Identify which cell holds the provided text, then report its [x, y] central coordinate. 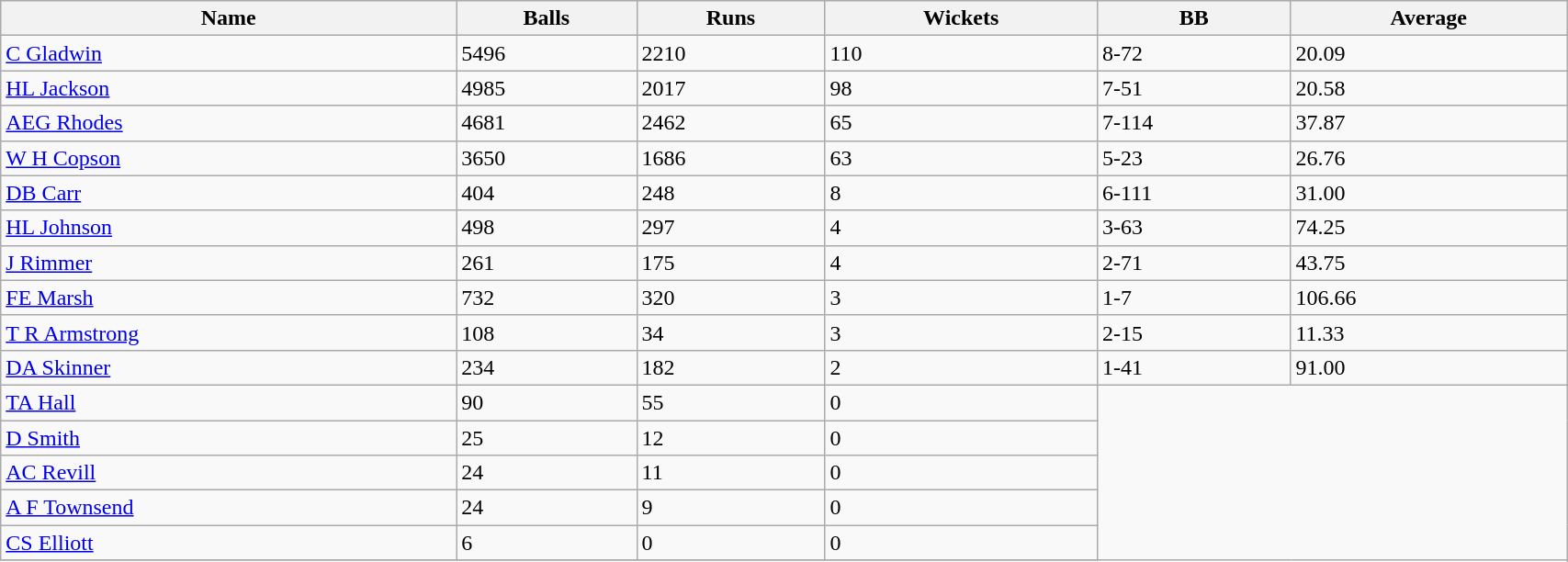
Balls [547, 18]
11 [731, 473]
498 [547, 228]
AC Revill [229, 473]
108 [547, 332]
43.75 [1429, 263]
74.25 [1429, 228]
6 [547, 543]
8-72 [1193, 53]
D Smith [229, 438]
732 [547, 298]
297 [731, 228]
7-114 [1193, 123]
248 [731, 193]
261 [547, 263]
6-111 [1193, 193]
34 [731, 332]
CS Elliott [229, 543]
9 [731, 508]
HL Jackson [229, 88]
2-15 [1193, 332]
55 [731, 402]
HL Johnson [229, 228]
90 [547, 402]
1-7 [1193, 298]
106.66 [1429, 298]
234 [547, 367]
12 [731, 438]
5496 [547, 53]
AEG Rhodes [229, 123]
26.76 [1429, 158]
110 [961, 53]
TA Hall [229, 402]
31.00 [1429, 193]
FE Marsh [229, 298]
175 [731, 263]
91.00 [1429, 367]
4985 [547, 88]
Runs [731, 18]
320 [731, 298]
Wickets [961, 18]
182 [731, 367]
98 [961, 88]
11.33 [1429, 332]
J Rimmer [229, 263]
2210 [731, 53]
37.87 [1429, 123]
8 [961, 193]
2462 [731, 123]
7-51 [1193, 88]
20.09 [1429, 53]
BB [1193, 18]
1-41 [1193, 367]
Name [229, 18]
W H Copson [229, 158]
63 [961, 158]
4681 [547, 123]
2017 [731, 88]
25 [547, 438]
T R Armstrong [229, 332]
DB Carr [229, 193]
Average [1429, 18]
20.58 [1429, 88]
2 [961, 367]
C Gladwin [229, 53]
3-63 [1193, 228]
DA Skinner [229, 367]
2-71 [1193, 263]
A F Townsend [229, 508]
3650 [547, 158]
5-23 [1193, 158]
1686 [731, 158]
65 [961, 123]
404 [547, 193]
